Pinpoint the cell where the given text exists, returning its (X, Y) midpoint coordinate. 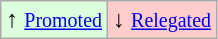
↑ Promoted (54, 20)
↓ Relegated (162, 20)
